For the text-containing cell, return its midpoint in (X, Y) coordinate format. 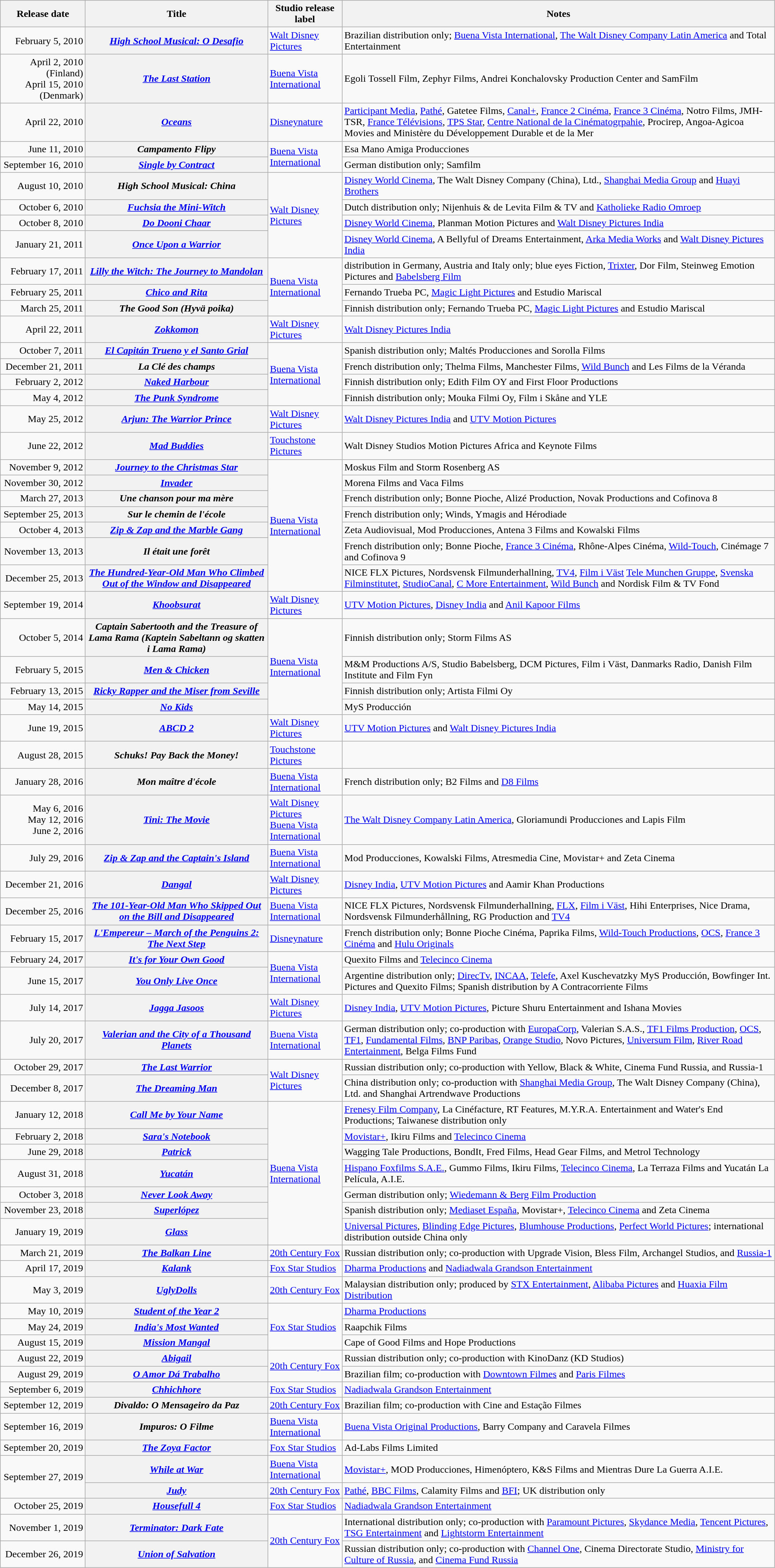
Zip & Zap and the Captain's Island (177, 857)
August 15, 2019 (43, 1342)
Union of Salvation (177, 1554)
Mad Buddies (177, 446)
October 25, 2019 (43, 1506)
Hispano Foxfilms S.A.E., Gummo Films, Ikiru Films, Telecinco Cinema, La Terraza Films and Yucatán La Película, A.I.E. (559, 1174)
December 21, 2011 (43, 366)
November 30, 2012 (43, 483)
Morena Films and Vaca Films (559, 483)
Notes (559, 14)
Chhichhore (177, 1390)
Arjun: The Warrior Prince (177, 419)
April 22, 2011 (43, 329)
Captain Sabertooth and the Treasure of Lama Rama (Kaptein Sabeltann og skatten i Lama Rama) (177, 637)
Do Dooni Chaar (177, 223)
French distribution only; Bonne Pioche Cinéma, Paprika Films, Wild-Touch Productions, OCS, France 3 Cinéma and Hulu Originals (559, 938)
Jagga Jasoos (177, 1008)
August 22, 2019 (43, 1358)
June 29, 2018 (43, 1152)
Invader (177, 483)
September 16, 2019 (43, 1427)
July 14, 2017 (43, 1008)
The Last Warrior (177, 1067)
The Balkan Line (177, 1253)
Il était une forêt (177, 551)
Terminator: Dark Fate (177, 1528)
The Zoya Factor (177, 1448)
Call Me by Your Name (177, 1115)
UTV Motion Pictures, Disney India and Anil Kapoor Films (559, 605)
March 21, 2019 (43, 1253)
October 6, 2010 (43, 207)
Zokkomon (177, 329)
La Clé des champs (177, 366)
October 29, 2017 (43, 1067)
Buena Vista Original Productions, Barry Company and Caravela Filmes (559, 1427)
No Kids (177, 707)
February 2, 2018 (43, 1136)
Tini: The Movie (177, 819)
Journey to the Christmas Star (177, 467)
High School Musical: China (177, 186)
March 27, 2013 (43, 498)
January 19, 2019 (43, 1231)
Finnish distribution only; Artista Filmi Oy (559, 691)
June 19, 2015 (43, 728)
Dharma Productions (559, 1311)
Never Look Away (177, 1195)
Finnish distribution only; Storm Films AS (559, 637)
Russian distribution only; co-production with Channel One, Cinema Directorate Studio, Ministry for Culture of Russia, and Cinema Fund Russia (559, 1554)
Ad-Labs Films Limited (559, 1448)
MyS Producción (559, 707)
Abigail (177, 1358)
July 20, 2017 (43, 1040)
Brazilian film; co-production with Cine and Estação Filmes (559, 1405)
Naked Harbour (177, 382)
Quexito Films and Telecinco Cinema (559, 959)
While at War (177, 1469)
The 101-Year-Old Man Who Skipped Out on the Bill and Disappeared (177, 911)
November 23, 2018 (43, 1210)
Housefull 4 (177, 1506)
Patrick (177, 1152)
Mission Mangal (177, 1342)
Fernando Trueba PC, Magic Light Pictures and Estudio Mariscal (559, 292)
Russian distribution only; co-production with KinoDanz (KD Studios) (559, 1358)
June 22, 2012 (43, 446)
September 12, 2019 (43, 1405)
French distribution only; Bonne Pioche, Alizé Production, Novak Productions and Cofinova 8 (559, 498)
Dutch distribution only; Nijenhuis & de Levita Film & TV and Katholieke Radio Omroep (559, 207)
You Only Live Once (177, 980)
The Good Son (Hyvä poika) (177, 308)
The Last Station (177, 78)
French distribution only; Thelma Films, Manchester Films, Wild Bunch and Les Films de la Véranda (559, 366)
Valerian and the City of a Thousand Planets (177, 1040)
L'Empereur – March of the Penguins 2: The Next Step (177, 938)
Divaldo: O Mensageiro da Paz (177, 1405)
September 20, 2019 (43, 1448)
Universal Pictures, Blinding Edge Pictures, Blumhouse Productions, Perfect World Pictures; international distribution outside China only (559, 1231)
Spanish distribution only; Mediaset España, Movistar+, Telecinco Cinema and Zeta Cinema (559, 1210)
March 25, 2011 (43, 308)
distribution in Germany, Austria and Italy only; blue eyes Fiction, Trixter, Dor Film, Steinweg Emotion Pictures and Babelsberg Film (559, 271)
Raapchik Films (559, 1327)
Release date (43, 14)
June 11, 2010 (43, 149)
Disney World Cinema, The Walt Disney Company (China), Ltd., Shanghai Media Group and Huayi Brothers (559, 186)
Moskus Film and Storm Rosenberg AS (559, 467)
Lilly the Witch: The Journey to Mandolan (177, 271)
May 6, 2016May 12, 2016June 2, 2016 (43, 819)
October 7, 2011 (43, 351)
April 22, 2010 (43, 122)
Esa Mano Amiga Producciones (559, 149)
French distribution only; Bonne Pioche, France 3 Cinéma, Rhône-Alpes Cinéma, Wild-Touch, Cinémage 7 and Cofinova 9 (559, 551)
April 2, 2010 (Finland)April 15, 2010 (Denmark) (43, 78)
September 27, 2019 (43, 1477)
Zeta Audiovisual, Mod Producciones, Antena 3 Films and Kowalski Films (559, 530)
Dangal (177, 885)
December 21, 2016 (43, 885)
May 14, 2015 (43, 707)
February 5, 2010 (43, 40)
Impuros: O Filme (177, 1427)
ABCD 2 (177, 728)
Finnish distribution only; Mouka Filmi Oy, Film i Skåne and YLE (559, 398)
Disney India, UTV Motion Pictures and Aamir Khan Productions (559, 885)
M&M Productions A/S, Studio Babelsberg, DCM Pictures, Film i Väst, Danmarks Radio, Danish Film Institute and Film Fyn (559, 670)
Khoobsurat (177, 605)
October 5, 2014 (43, 637)
Finnish distribution only; Edith Film OY and First Floor Productions (559, 382)
Spanish distribution only; Maltés Producciones and Sorolla Films (559, 351)
Mod Producciones, Kowalski Films, Atresmedia Cine, Movistar+ and Zeta Cinema (559, 857)
Finnish distribution only; Fernando Trueba PC, Magic Light Pictures and Estudio Mariscal (559, 308)
Disney World Cinema, Planman Motion Pictures and Walt Disney Pictures India (559, 223)
September 19, 2014 (43, 605)
German distibution only; Samfilm (559, 165)
Chico and Rita (177, 292)
India's Most Wanted (177, 1327)
Student of the Year 2 (177, 1311)
February 5, 2015 (43, 670)
January 28, 2016 (43, 782)
El Capitán Trueno y el Santo Grial (177, 351)
Dharma Productions and Nadiadwala Grandson Entertainment (559, 1268)
High School Musical: O Desafio (177, 40)
February 2, 2012 (43, 382)
August 28, 2015 (43, 755)
Russian distribution only; co-production with Yellow, Black & White, Cinema Fund Russia, and Russia-1 (559, 1067)
May 4, 2012 (43, 398)
Walt Disney Pictures India and UTV Motion Pictures (559, 419)
Wagging Tale Productions, BondIt, Fred Films, Head Gear Films, and Metrol Technology (559, 1152)
French distribution only; B2 Films and D8 Films (559, 782)
Disney World Cinema, A Bellyful of Dreams Entertainment, Arka Media Works and Walt Disney Pictures India (559, 244)
Ricky Rapper and the Miser from Seville (177, 691)
Glass (177, 1231)
Zip & Zap and the Marble Gang (177, 530)
Frenesy Film Company, La Cinéfacture, RT Features, M.Y.R.A. Entertainment and Water's End Productions; Taiwanese distribution only (559, 1115)
Une chanson pour ma mère (177, 498)
Studio release label (305, 14)
Campamento Flipy (177, 149)
September 16, 2010 (43, 165)
The Hundred-Year-Old Man Who Climbed Out of the Window and Disappeared (177, 578)
Malaysian distribution only; produced by STX Entertainment, Alibaba Pictures and Huaxia Film Distribution (559, 1290)
Kalank (177, 1268)
October 3, 2018 (43, 1195)
June 15, 2017 (43, 980)
Yucatán (177, 1174)
The Walt Disney Company Latin America, Gloriamundi Producciones and Lapis Film (559, 819)
Sara's Notebook (177, 1136)
September 25, 2013 (43, 514)
October 4, 2013 (43, 530)
Judy (177, 1490)
Walt Disney PicturesBuena Vista International (305, 819)
Disney India, UTV Motion Pictures, Picture Shuru Entertainment and Ishana Movies (559, 1008)
Superlópez (177, 1210)
May 10, 2019 (43, 1311)
May 24, 2019 (43, 1327)
August 31, 2018 (43, 1174)
November 13, 2013 (43, 551)
Walt Disney Studios Motion Pictures Africa and Keynote Films (559, 446)
The Dreaming Man (177, 1089)
July 29, 2016 (43, 857)
February 15, 2017 (43, 938)
Mon maître d'école (177, 782)
Men & Chicken (177, 670)
December 25, 2016 (43, 911)
May 25, 2012 (43, 419)
August 10, 2010 (43, 186)
August 29, 2019 (43, 1374)
O Amor Dá Trabalho (177, 1374)
February 24, 2017 (43, 959)
NICE FLX Pictures, Nordsvensk Filmunderhallning, FLX, Film i Väst, Hihi Enterprises, Nice Drama, Nordsvensk Filmunderhållning, RG Production and TV4 (559, 911)
Movistar+, Ikiru Films and Telecinco Cinema (559, 1136)
Oceans (177, 122)
April 17, 2019 (43, 1268)
Brazilian film; co-production with Downtown Filmes and Paris Filmes (559, 1374)
Sur le chemin de l'école (177, 514)
The Punk Syndrome (177, 398)
December 25, 2013 (43, 578)
December 26, 2019 (43, 1554)
Russian distribution only; co-production with Upgrade Vision, Bless Film, Archangel Studios, and Russia-1 (559, 1253)
Once Upon a Warrior (177, 244)
German distribution only; Wiedemann & Berg Film Production (559, 1195)
Title (177, 14)
Fuchsia the Mini-Witch (177, 207)
February 13, 2015 (43, 691)
February 17, 2011 (43, 271)
January 12, 2018 (43, 1115)
November 9, 2012 (43, 467)
January 21, 2011 (43, 244)
Schuks! Pay Back the Money! (177, 755)
December 8, 2017 (43, 1089)
UTV Motion Pictures and Walt Disney Pictures India (559, 728)
Pathé, BBC Films, Calamity Films and BFI; UK distribution only (559, 1490)
Cape of Good Films and Hope Productions (559, 1342)
China distribution only; co-production with Shanghai Media Group, The Walt Disney Company (China), Ltd. and Shanghai Artrendwave Productions (559, 1089)
November 1, 2019 (43, 1528)
Egoli Tossell Film, Zephyr Films, Andrei Konchalovsky Production Center and SamFilm (559, 78)
UglyDolls (177, 1290)
Brazilian distribution only; Buena Vista International, The Walt Disney Company Latin America and Total Entertainment (559, 40)
February 25, 2011 (43, 292)
It's for Your Own Good (177, 959)
French distribution only; Winds, Ymagis and Hérodiade (559, 514)
Single by Contract (177, 165)
September 6, 2019 (43, 1390)
October 8, 2010 (43, 223)
Movistar+, MOD Producciones, Himenóptero, K&S Films and Mientras Dure La Guerra A.I.E. (559, 1469)
May 3, 2019 (43, 1290)
Walt Disney Pictures India (559, 329)
